Locate the cell with the specified text and output its (X, Y) center coordinate. 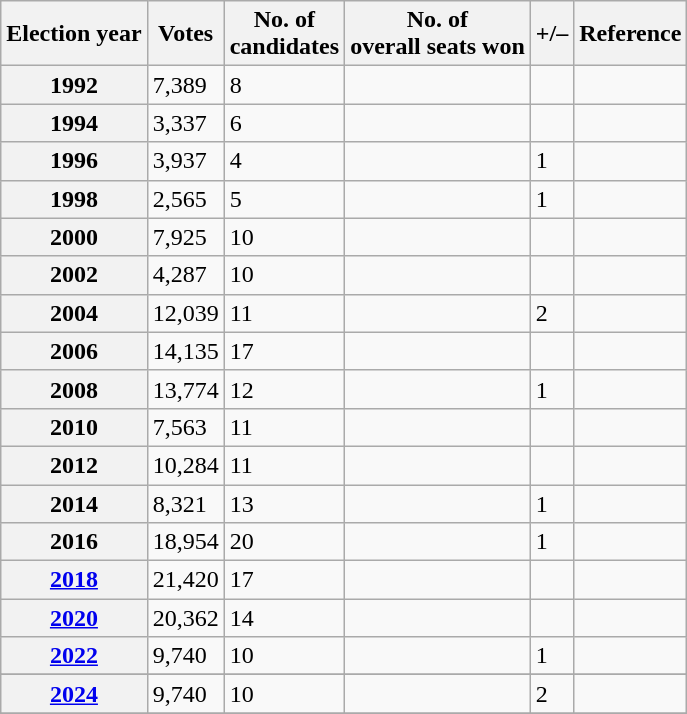
+/– (552, 34)
12 (284, 389)
2022 (74, 656)
7,925 (186, 237)
2002 (74, 275)
7,563 (186, 427)
2,565 (186, 199)
14 (284, 618)
2012 (74, 465)
2004 (74, 313)
2020 (74, 618)
Votes (186, 34)
13,774 (186, 389)
8 (284, 85)
6 (284, 123)
2008 (74, 389)
13 (284, 503)
2014 (74, 503)
3,937 (186, 161)
No. ofoverall seats won (438, 34)
7,389 (186, 85)
8,321 (186, 503)
21,420 (186, 580)
2010 (74, 427)
4 (284, 161)
20 (284, 542)
1994 (74, 123)
Election year (74, 34)
14,135 (186, 351)
5 (284, 199)
No. ofcandidates (284, 34)
3,337 (186, 123)
2018 (74, 580)
2024 (74, 694)
1992 (74, 85)
20,362 (186, 618)
4,287 (186, 275)
2000 (74, 237)
2006 (74, 351)
10,284 (186, 465)
1998 (74, 199)
2016 (74, 542)
Reference (630, 34)
12,039 (186, 313)
1996 (74, 161)
18,954 (186, 542)
